Find where the given text appears and provide that cell's center as [X, Y] coordinate. 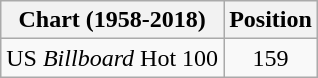
Position [271, 20]
159 [271, 58]
US Billboard Hot 100 [112, 58]
Chart (1958-2018) [112, 20]
